Extract the (x, y) coordinate from the center of the cell holding the provided text.  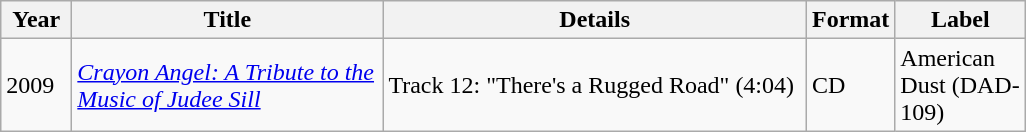
Track 12: "There's a Rugged Road" (4:04) (595, 85)
Title (228, 20)
Details (595, 20)
2009 (36, 85)
Year (36, 20)
Format (850, 20)
Crayon Angel: A Tribute to the Music of Judee Sill (228, 85)
CD (850, 85)
American Dust (DAD-109) (960, 85)
Label (960, 20)
